Locate the cell with the specified text and output its (x, y) center coordinate. 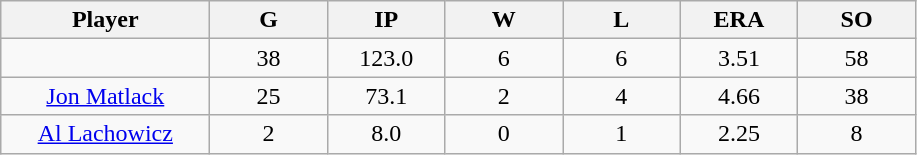
0 (504, 134)
Jon Matlack (106, 96)
Player (106, 20)
4 (622, 96)
2.25 (739, 134)
SO (857, 20)
ERA (739, 20)
G (269, 20)
IP (386, 20)
Al Lachowicz (106, 134)
8 (857, 134)
4.66 (739, 96)
8.0 (386, 134)
58 (857, 58)
L (622, 20)
3.51 (739, 58)
W (504, 20)
1 (622, 134)
123.0 (386, 58)
73.1 (386, 96)
25 (269, 96)
